Pinpoint the cell where the given text exists, returning its [X, Y] midpoint coordinate. 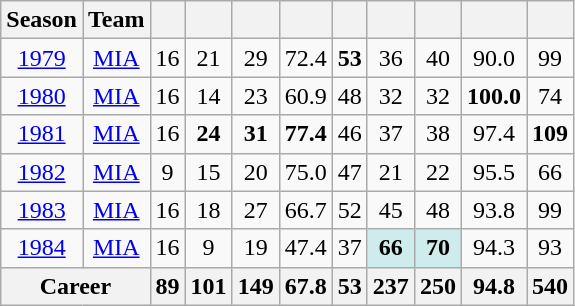
60.9 [306, 96]
94.8 [494, 286]
1982 [42, 172]
20 [256, 172]
77.4 [306, 134]
Career [76, 286]
75.0 [306, 172]
149 [256, 286]
Season [42, 20]
14 [208, 96]
95.5 [494, 172]
90.0 [494, 58]
74 [550, 96]
47 [350, 172]
70 [438, 248]
18 [208, 210]
67.8 [306, 286]
38 [438, 134]
1979 [42, 58]
23 [256, 96]
1983 [42, 210]
250 [438, 286]
15 [208, 172]
93.8 [494, 210]
Team [116, 20]
31 [256, 134]
45 [390, 210]
94.3 [494, 248]
101 [208, 286]
40 [438, 58]
100.0 [494, 96]
47.4 [306, 248]
46 [350, 134]
540 [550, 286]
237 [390, 286]
22 [438, 172]
52 [350, 210]
36 [390, 58]
19 [256, 248]
89 [168, 286]
93 [550, 248]
24 [208, 134]
1984 [42, 248]
72.4 [306, 58]
109 [550, 134]
97.4 [494, 134]
1980 [42, 96]
27 [256, 210]
29 [256, 58]
1981 [42, 134]
66.7 [306, 210]
